Identify which cell holds the provided text, then report its (X, Y) central coordinate. 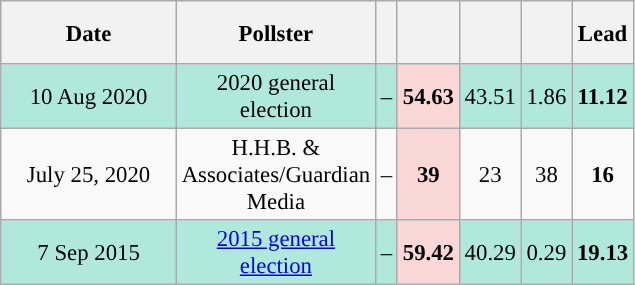
Pollster (276, 32)
23 (490, 175)
43.51 (490, 96)
0.29 (546, 252)
H.H.B. & Associates/Guardian Media (276, 175)
1.86 (546, 96)
2020 general election (276, 96)
2015 general election (276, 252)
10 Aug 2020 (89, 96)
39 (428, 175)
54.63 (428, 96)
40.29 (490, 252)
7 Sep 2015 (89, 252)
59.42 (428, 252)
July 25, 2020 (89, 175)
38 (546, 175)
Lead (603, 32)
Date (89, 32)
16 (603, 175)
19.13 (603, 252)
11.12 (603, 96)
